Scan for the cell matching the given text and deliver its (x, y) coordinate at center. 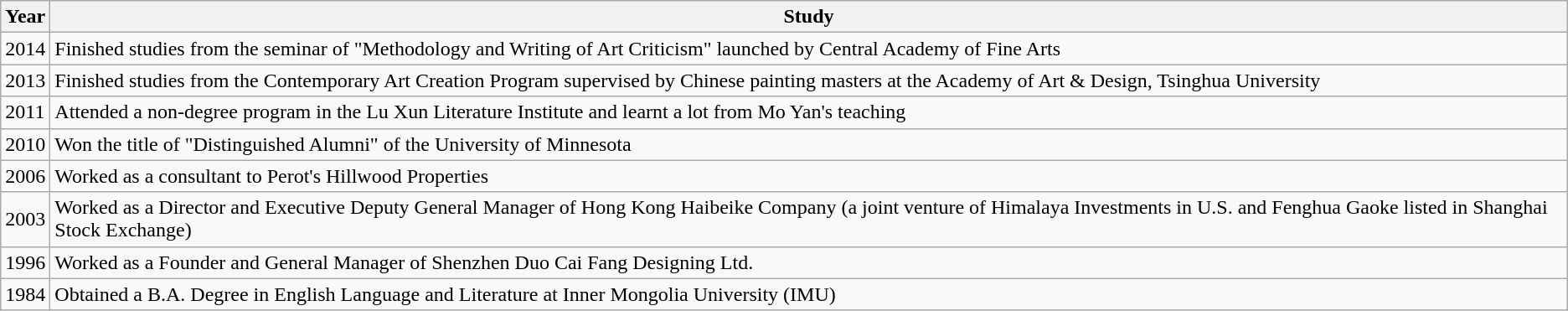
Worked as a consultant to Perot's Hillwood Properties (809, 176)
Study (809, 17)
Obtained a B.A. Degree in English Language and Literature at Inner Mongolia University (IMU) (809, 294)
Worked as a Founder and General Manager of Shenzhen Duo Cai Fang Designing Ltd. (809, 262)
2003 (25, 220)
1996 (25, 262)
2014 (25, 49)
Finished studies from the seminar of "Methodology and Writing of Art Criticism" launched by Central Academy of Fine Arts (809, 49)
2013 (25, 80)
2010 (25, 144)
Year (25, 17)
Attended a non-degree program in the Lu Xun Literature Institute and learnt a lot from Mo Yan's teaching (809, 112)
2011 (25, 112)
1984 (25, 294)
Won the title of "Distinguished Alumni" of the University of Minnesota (809, 144)
2006 (25, 176)
